Search for the cell housing the specified text and yield its (x, y) center coordinate. 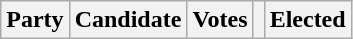
Candidate (128, 20)
Votes (220, 20)
Party (35, 20)
Elected (308, 20)
